Capture the cell that displays the provided text and extract its (X, Y) central coordinate. 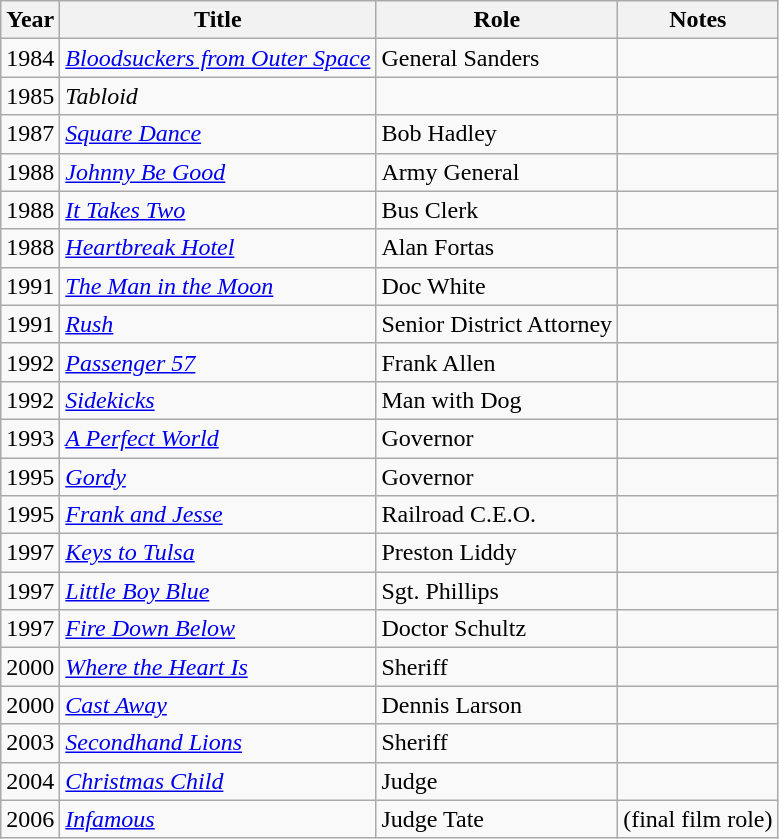
2004 (30, 781)
Keys to Tulsa (218, 553)
Frank Allen (497, 362)
Army General (497, 172)
1984 (30, 58)
Fire Down Below (218, 629)
Railroad C.E.O. (497, 515)
Where the Heart Is (218, 667)
1987 (30, 134)
Doctor Schultz (497, 629)
Gordy (218, 477)
Rush (218, 324)
A Perfect World (218, 438)
Sgt. Phillips (497, 591)
Senior District Attorney (497, 324)
Square Dance (218, 134)
General Sanders (497, 58)
(final film role) (698, 819)
Johnny Be Good (218, 172)
Cast Away (218, 705)
Title (218, 20)
Secondhand Lions (218, 743)
Alan Fortas (497, 248)
1993 (30, 438)
Doc White (497, 286)
Man with Dog (497, 400)
Judge Tate (497, 819)
Bob Hadley (497, 134)
Frank and Jesse (218, 515)
Dennis Larson (497, 705)
2003 (30, 743)
Christmas Child (218, 781)
Little Boy Blue (218, 591)
Bus Clerk (497, 210)
Judge (497, 781)
Role (497, 20)
1985 (30, 96)
It Takes Two (218, 210)
Notes (698, 20)
2006 (30, 819)
Bloodsuckers from Outer Space (218, 58)
Passenger 57 (218, 362)
Heartbreak Hotel (218, 248)
Tabloid (218, 96)
Infamous (218, 819)
Year (30, 20)
Preston Liddy (497, 553)
The Man in the Moon (218, 286)
Sidekicks (218, 400)
